Pinpoint the cell where the given text exists, returning its (x, y) midpoint coordinate. 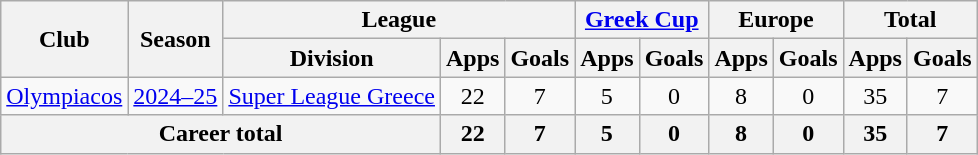
Super League Greece (332, 96)
Olympiacos (64, 96)
Division (332, 58)
Season (176, 39)
Club (64, 39)
Total (910, 20)
Europe (776, 20)
League (399, 20)
2024–25 (176, 96)
Greek Cup (642, 20)
Career total (221, 134)
